Scan for the cell matching the given text and deliver its (x, y) coordinate at center. 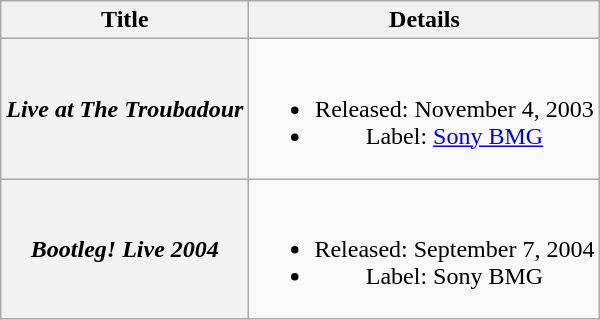
Title (125, 20)
Bootleg! Live 2004 (125, 249)
Details (424, 20)
Live at The Troubadour (125, 109)
Released: September 7, 2004Label: Sony BMG (424, 249)
Released: November 4, 2003Label: Sony BMG (424, 109)
